Determine the [X, Y] coordinate at the center of the cell enclosing the given text.  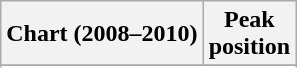
Peakposition [249, 34]
Chart (2008–2010) [102, 34]
